Scan for the cell matching the given text and deliver its (X, Y) coordinate at center. 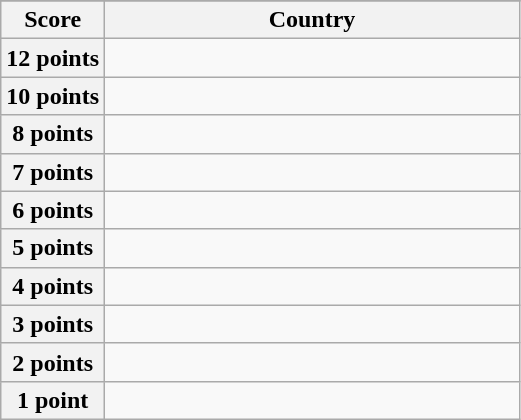
6 points (53, 210)
Country (312, 20)
12 points (53, 58)
5 points (53, 248)
2 points (53, 362)
10 points (53, 96)
7 points (53, 172)
3 points (53, 324)
Score (53, 20)
1 point (53, 400)
8 points (53, 134)
4 points (53, 286)
